Return the (x, y) coordinate for the center point of the cell that contains the specified text.  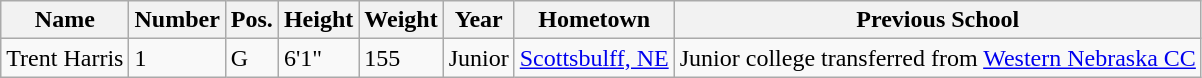
G (252, 58)
Height (318, 20)
Junior college transferred from Western Nebraska CC (938, 58)
Scottsbulff, NE (594, 58)
Number (177, 20)
Pos. (252, 20)
1 (177, 58)
6'1" (318, 58)
Weight (401, 20)
Junior (478, 58)
Name (65, 20)
Trent Harris (65, 58)
Previous School (938, 20)
155 (401, 58)
Year (478, 20)
Hometown (594, 20)
